Identify which cell holds the provided text, then report its [x, y] central coordinate. 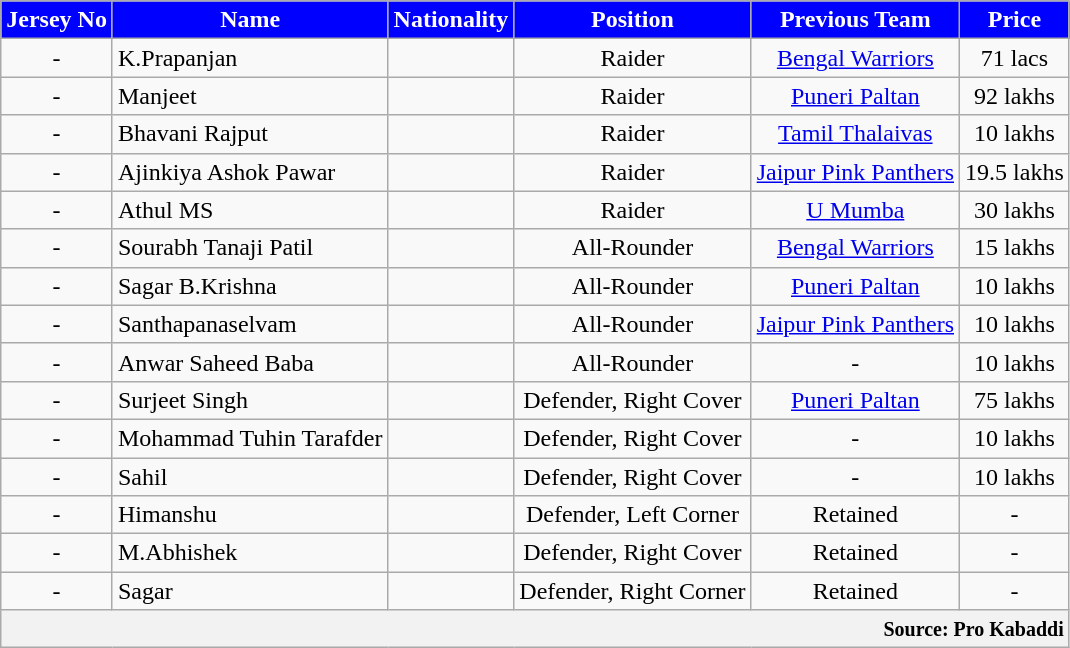
Surjeet Singh [250, 400]
K.Prapanjan [250, 58]
Position [632, 20]
Athul MS [250, 210]
Nationality [451, 20]
Ajinkiya Ashok Pawar [250, 172]
75 lakhs [1015, 400]
Price [1015, 20]
Himanshu [250, 515]
M.Abhishek [250, 553]
U Mumba [855, 210]
Name [250, 20]
Mohammad Tuhin Tarafder [250, 438]
15 lakhs [1015, 248]
Tamil Thalaivas [855, 134]
19.5 lakhs [1015, 172]
Manjeet [250, 96]
Sourabh Tanaji Patil [250, 248]
Sagar B.Krishna [250, 286]
Defender, Left Corner [632, 515]
92 lakhs [1015, 96]
Jersey No [57, 20]
Defender, Right Corner [632, 591]
Bhavani Rajput [250, 134]
30 lakhs [1015, 210]
Santhapanaselvam [250, 324]
Source: Pro Kabaddi [536, 629]
Anwar Saheed Baba [250, 362]
Previous Team [855, 20]
Sahil [250, 477]
Sagar [250, 591]
71 lacs [1015, 58]
